Return the [X, Y] coordinate for the center point of the cell that contains the specified text.  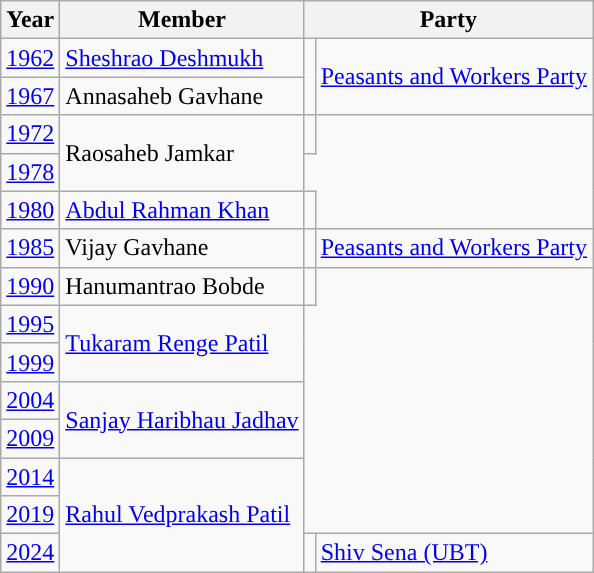
Year [30, 20]
1972 [30, 134]
Vijay Gavhane [182, 248]
1985 [30, 248]
1990 [30, 286]
Party [448, 20]
1995 [30, 324]
Abdul Rahman Khan [182, 210]
Sanjay Haribhau Jadhav [182, 419]
Hanumantrao Bobde [182, 286]
1999 [30, 362]
Rahul Vedprakash Patil [182, 515]
2009 [30, 438]
1978 [30, 172]
1962 [30, 58]
1967 [30, 96]
Member [182, 20]
Shiv Sena (UBT) [454, 553]
Raosaheb Jamkar [182, 153]
2014 [30, 477]
2019 [30, 515]
2024 [30, 553]
2004 [30, 400]
Annasaheb Gavhane [182, 96]
Sheshrao Deshmukh [182, 58]
1980 [30, 210]
Tukaram Renge Patil [182, 343]
